Provide the [x, y] coordinate of the cell's center where the given text is located.  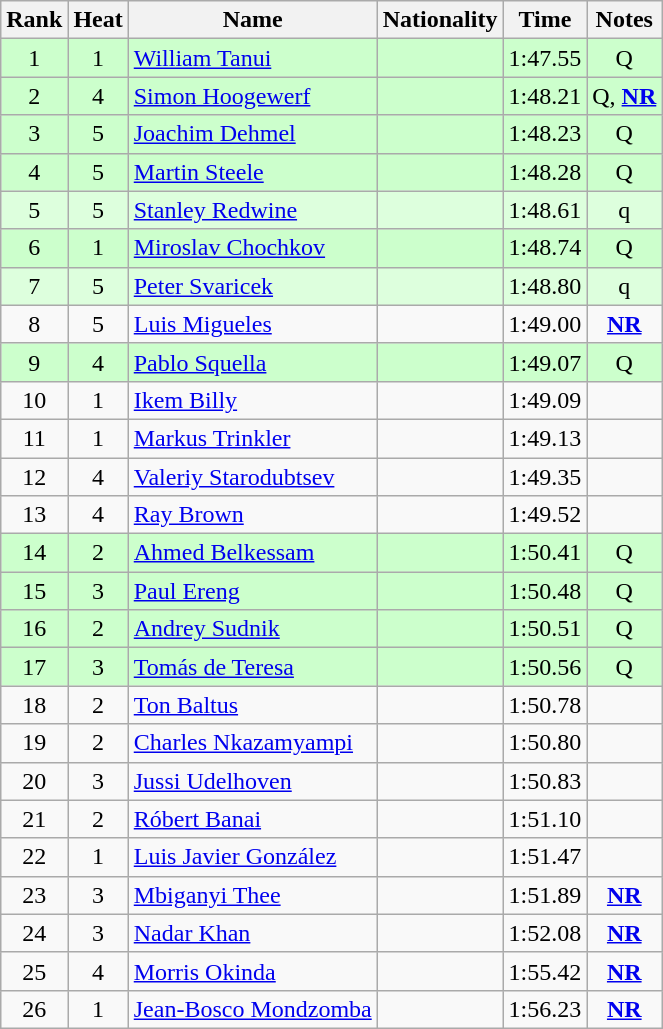
1:47.55 [545, 58]
11 [34, 438]
Paul Ereng [252, 591]
Tomás de Teresa [252, 667]
1:48.28 [545, 172]
Nationality [440, 20]
Ahmed Belkessam [252, 553]
Ton Baltus [252, 705]
Luis Migueles [252, 324]
Andrey Sudnik [252, 629]
Morris Okinda [252, 971]
22 [34, 857]
23 [34, 895]
1:49.00 [545, 324]
Pablo Squella [252, 362]
16 [34, 629]
18 [34, 705]
25 [34, 971]
Charles Nkazamyampi [252, 743]
1:48.61 [545, 210]
1:48.80 [545, 286]
8 [34, 324]
Q, NR [624, 96]
1:51.47 [545, 857]
1:49.07 [545, 362]
Mbiganyi Thee [252, 895]
1:50.48 [545, 591]
1:50.41 [545, 553]
1:52.08 [545, 933]
Luis Javier González [252, 857]
Peter Svaricek [252, 286]
1:48.21 [545, 96]
Rank [34, 20]
Róbert Banai [252, 819]
17 [34, 667]
Markus Trinkler [252, 438]
1:49.52 [545, 515]
Jean-Bosco Mondzomba [252, 1009]
12 [34, 477]
10 [34, 400]
Name [252, 20]
Joachim Dehmel [252, 134]
Stanley Redwine [252, 210]
1:51.10 [545, 819]
Jussi Udelhoven [252, 781]
Ray Brown [252, 515]
7 [34, 286]
1:55.42 [545, 971]
14 [34, 553]
1:49.09 [545, 400]
Nadar Khan [252, 933]
1:50.78 [545, 705]
1:49.13 [545, 438]
Simon Hoogewerf [252, 96]
1:50.80 [545, 743]
1:51.89 [545, 895]
1:50.83 [545, 781]
1:56.23 [545, 1009]
6 [34, 248]
1:50.51 [545, 629]
15 [34, 591]
26 [34, 1009]
Ikem Billy [252, 400]
1:49.35 [545, 477]
21 [34, 819]
1:48.74 [545, 248]
Miroslav Chochkov [252, 248]
24 [34, 933]
Time [545, 20]
9 [34, 362]
Valeriy Starodubtsev [252, 477]
19 [34, 743]
1:50.56 [545, 667]
20 [34, 781]
Notes [624, 20]
13 [34, 515]
Heat [98, 20]
1:48.23 [545, 134]
William Tanui [252, 58]
Martin Steele [252, 172]
